Find where the given text appears and provide that cell's center as [X, Y] coordinate. 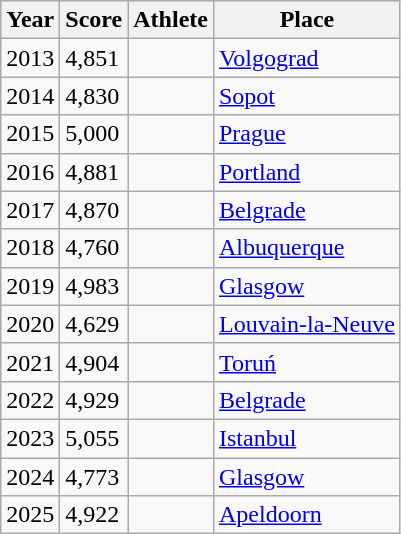
5,000 [94, 134]
4,830 [94, 96]
2025 [30, 515]
4,922 [94, 515]
2014 [30, 96]
Portland [306, 172]
Score [94, 20]
Place [306, 20]
2020 [30, 324]
5,055 [94, 438]
Toruń [306, 362]
Volgograd [306, 58]
4,851 [94, 58]
4,983 [94, 286]
2019 [30, 286]
Albuquerque [306, 248]
4,904 [94, 362]
2022 [30, 400]
Prague [306, 134]
4,773 [94, 477]
4,929 [94, 400]
4,870 [94, 210]
4,629 [94, 324]
2017 [30, 210]
Sopot [306, 96]
Athlete [171, 20]
2023 [30, 438]
2021 [30, 362]
Istanbul [306, 438]
Apeldoorn [306, 515]
4,881 [94, 172]
2018 [30, 248]
Year [30, 20]
Louvain-la-Neuve [306, 324]
2015 [30, 134]
4,760 [94, 248]
2024 [30, 477]
2016 [30, 172]
2013 [30, 58]
